From the cell containing the given text, extract its center point as [x, y] coordinate. 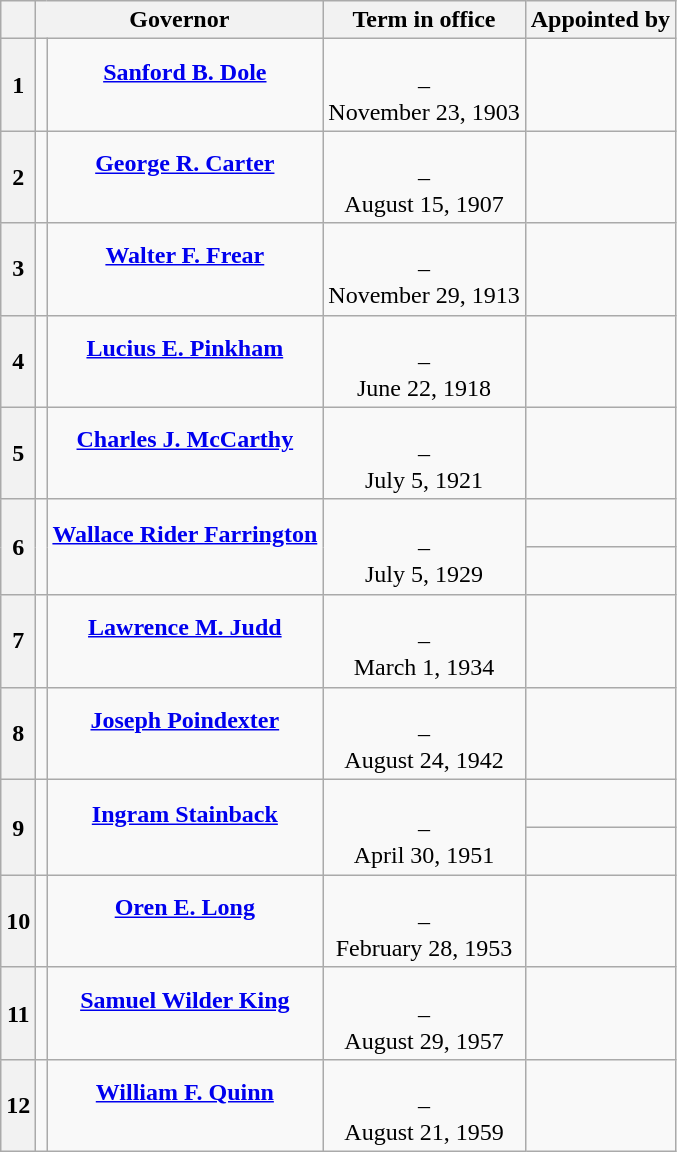
12 [18, 1105]
11 [18, 1013]
Wallace Rider Farrington [185, 547]
4 [18, 361]
–July 5, 1921 [424, 453]
–June 22, 1918 [424, 361]
3 [18, 269]
6 [18, 547]
–August 29, 1957 [424, 1013]
Lawrence M. Judd [185, 641]
9 [18, 827]
–August 15, 1907 [424, 177]
Oren E. Long [185, 921]
7 [18, 641]
Charles J. McCarthy [185, 453]
–August 24, 1942 [424, 733]
Ingram Stainback [185, 827]
George R. Carter [185, 177]
–November 29, 1913 [424, 269]
Joseph Poindexter [185, 733]
8 [18, 733]
–November 23, 1903 [424, 85]
Governor [180, 20]
5 [18, 453]
Term in office [424, 20]
1 [18, 85]
Walter F. Frear [185, 269]
–August 21, 1959 [424, 1105]
Samuel Wilder King [185, 1013]
William F. Quinn [185, 1105]
–March 1, 1934 [424, 641]
–July 5, 1929 [424, 547]
2 [18, 177]
Lucius E. Pinkham [185, 361]
10 [18, 921]
Appointed by [600, 20]
–April 30, 1951 [424, 827]
–February 28, 1953 [424, 921]
Sanford B. Dole [185, 85]
